Provide the [x, y] coordinate of the cell's center where the given text is located.  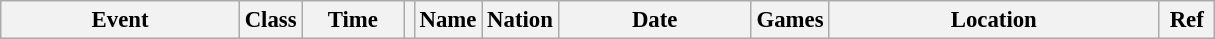
Class [270, 20]
Date [654, 20]
Games [790, 20]
Name [448, 20]
Time [353, 20]
Location [994, 20]
Nation [520, 20]
Event [120, 20]
Ref [1187, 20]
